Provide the (X, Y) coordinate of the cell's center where the given text is located.  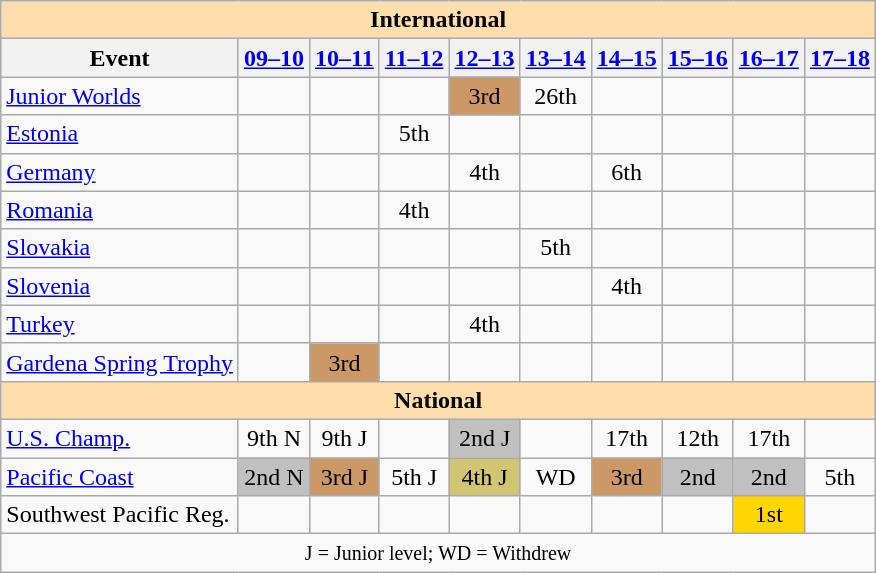
Pacific Coast (120, 477)
9th J (345, 438)
15–16 (698, 58)
WD (556, 477)
2nd N (274, 477)
12–13 (484, 58)
1st (768, 515)
J = Junior level; WD = Withdrew (438, 553)
09–10 (274, 58)
5th J (414, 477)
6th (626, 172)
10–11 (345, 58)
U.S. Champ. (120, 438)
11–12 (414, 58)
13–14 (556, 58)
National (438, 400)
Slovenia (120, 286)
9th N (274, 438)
Estonia (120, 134)
Junior Worlds (120, 96)
Turkey (120, 324)
26th (556, 96)
4th J (484, 477)
Germany (120, 172)
17–18 (840, 58)
3rd J (345, 477)
Romania (120, 210)
Slovakia (120, 248)
Southwest Pacific Reg. (120, 515)
International (438, 20)
2nd J (484, 438)
16–17 (768, 58)
Event (120, 58)
12th (698, 438)
14–15 (626, 58)
Gardena Spring Trophy (120, 362)
